Capture the cell that displays the provided text and extract its (X, Y) central coordinate. 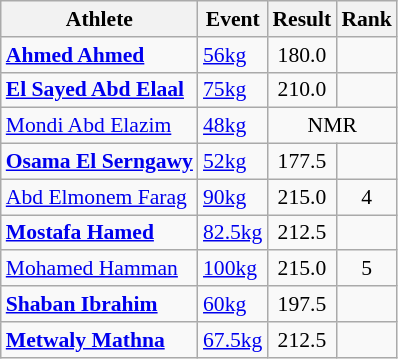
56kg (232, 55)
El Sayed Abd Elaal (100, 90)
90kg (232, 197)
Abd Elmonem Farag (100, 197)
177.5 (302, 162)
52kg (232, 162)
Shaban Ibrahim (100, 304)
Rank (366, 19)
197.5 (302, 304)
Mondi Abd Elazim (100, 126)
75kg (232, 90)
210.0 (302, 90)
NMR (332, 126)
Metwaly Mathna (100, 340)
Mohamed Hamman (100, 269)
4 (366, 197)
Mostafa Hamed (100, 233)
48kg (232, 126)
67.5kg (232, 340)
100kg (232, 269)
Ahmed Ahmed (100, 55)
Osama El Serngawy (100, 162)
60kg (232, 304)
82.5kg (232, 233)
Event (232, 19)
180.0 (302, 55)
5 (366, 269)
Athlete (100, 19)
Result (302, 19)
